Pinpoint the cell where the given text exists, returning its [X, Y] midpoint coordinate. 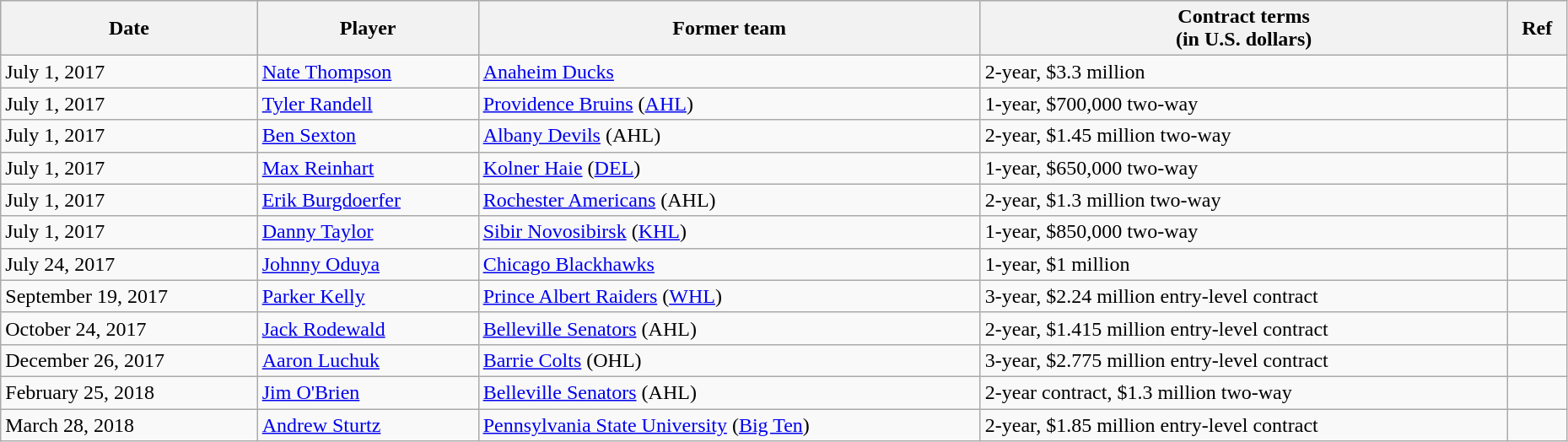
Tyler Randell [368, 104]
3-year, $2.24 million entry-level contract [1243, 296]
Kolner Haie (DEL) [729, 168]
3-year, $2.775 million entry-level contract [1243, 360]
Former team [729, 29]
Chicago Blackhawks [729, 264]
March 28, 2018 [129, 424]
1-year, $700,000 two-way [1243, 104]
1-year, $1 million [1243, 264]
2-year, $3.3 million [1243, 72]
December 26, 2017 [129, 360]
February 25, 2018 [129, 392]
Date [129, 29]
2-year, $1.45 million two-way [1243, 136]
Johnny Oduya [368, 264]
1-year, $650,000 two-way [1243, 168]
Ben Sexton [368, 136]
Rochester Americans (AHL) [729, 200]
Barrie Colts (OHL) [729, 360]
Ref [1537, 29]
2-year, $1.415 million entry-level contract [1243, 328]
Parker Kelly [368, 296]
Jim O'Brien [368, 392]
1-year, $850,000 two-way [1243, 232]
October 24, 2017 [129, 328]
Jack Rodewald [368, 328]
Erik Burgdoerfer [368, 200]
Albany Devils (AHL) [729, 136]
Aaron Luchuk [368, 360]
July 24, 2017 [129, 264]
Danny Taylor [368, 232]
Pennsylvania State University (Big Ten) [729, 424]
Max Reinhart [368, 168]
Anaheim Ducks [729, 72]
Contract terms(in U.S. dollars) [1243, 29]
Andrew Sturtz [368, 424]
2-year, $1.3 million two-way [1243, 200]
2-year, $1.85 million entry-level contract [1243, 424]
Prince Albert Raiders (WHL) [729, 296]
2-year contract, $1.3 million two-way [1243, 392]
September 19, 2017 [129, 296]
Nate Thompson [368, 72]
Player [368, 29]
Providence Bruins (AHL) [729, 104]
Sibir Novosibirsk (KHL) [729, 232]
